Determine the [X, Y] coordinate at the center of the cell enclosing the given text.  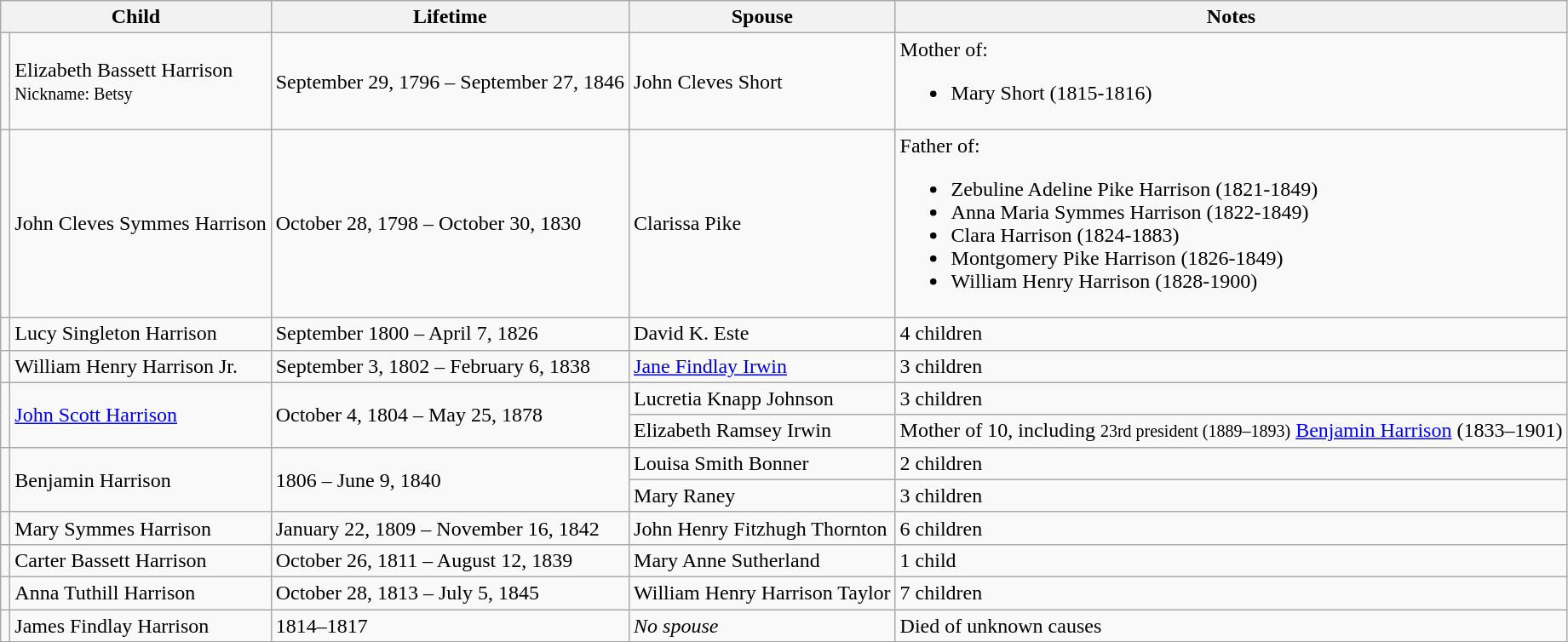
1 child [1232, 560]
September 1800 – April 7, 1826 [450, 334]
1806 – June 9, 1840 [450, 479]
William Henry Harrison Taylor [763, 593]
Clarissa Pike [763, 223]
Mary Anne Sutherland [763, 560]
Mary Raney [763, 496]
Lifetime [450, 17]
Mother of 10, including 23rd president (1889–1893) Benjamin Harrison (1833–1901) [1232, 431]
Lucretia Knapp Johnson [763, 398]
Notes [1232, 17]
John Cleves Symmes Harrison [141, 223]
Carter Bassett Harrison [141, 560]
Mary Symmes Harrison [141, 528]
October 4, 1804 – May 25, 1878 [450, 415]
7 children [1232, 593]
William Henry Harrison Jr. [141, 366]
September 29, 1796 – September 27, 1846 [450, 82]
Died of unknown causes [1232, 626]
October 26, 1811 – August 12, 1839 [450, 560]
Elizabeth Bassett HarrisonNickname: Betsy [141, 82]
Benjamin Harrison [141, 479]
Mother of:Mary Short (1815-1816) [1232, 82]
Jane Findlay Irwin [763, 366]
4 children [1232, 334]
John Henry Fitzhugh Thornton [763, 528]
1814–1817 [450, 626]
Louisa Smith Bonner [763, 463]
James Findlay Harrison [141, 626]
6 children [1232, 528]
January 22, 1809 – November 16, 1842 [450, 528]
David K. Este [763, 334]
Spouse [763, 17]
October 28, 1798 – October 30, 1830 [450, 223]
No spouse [763, 626]
John Scott Harrison [141, 415]
John Cleves Short [763, 82]
2 children [1232, 463]
Anna Tuthill Harrison [141, 593]
Lucy Singleton Harrison [141, 334]
September 3, 1802 – February 6, 1838 [450, 366]
October 28, 1813 – July 5, 1845 [450, 593]
Child [136, 17]
Elizabeth Ramsey Irwin [763, 431]
